Scan for the cell matching the given text and deliver its (X, Y) coordinate at center. 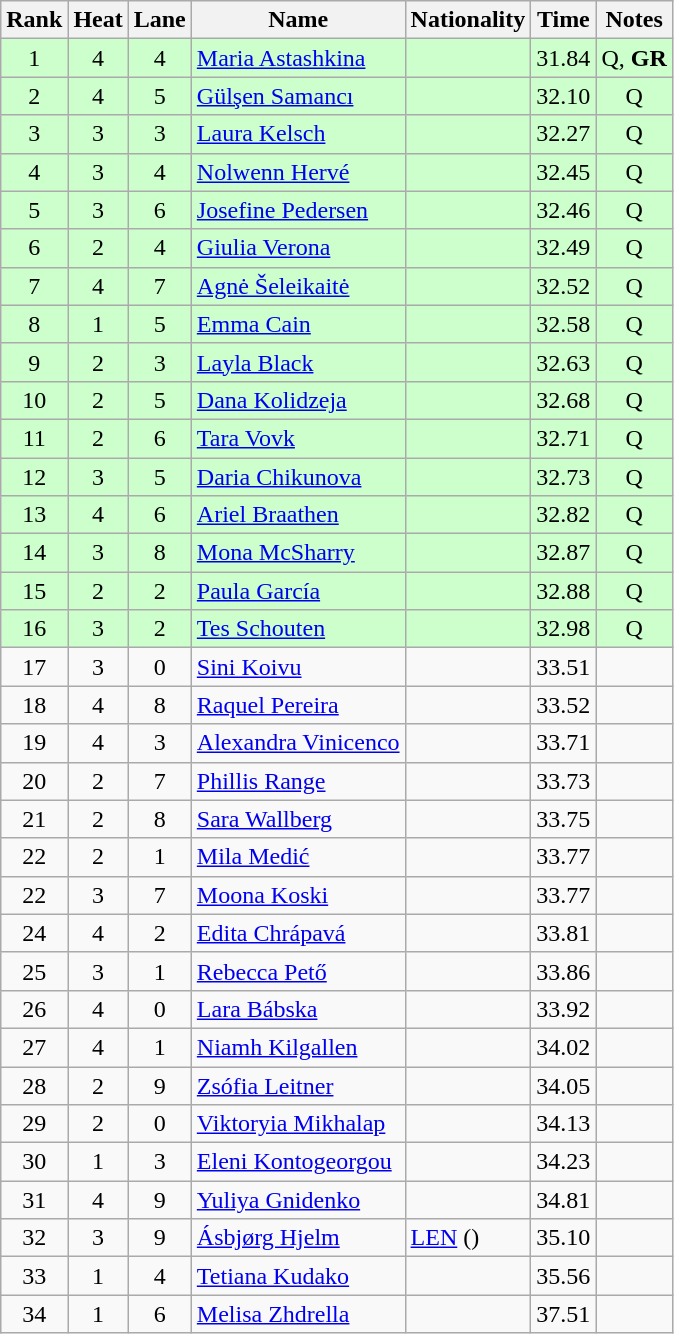
Rank (34, 20)
Name (298, 20)
32.58 (564, 324)
34.02 (564, 1047)
33 (34, 1276)
19 (34, 743)
Ariel Braathen (298, 515)
35.56 (564, 1276)
32.46 (564, 210)
24 (34, 933)
Giulia Verona (298, 248)
Raquel Pereira (298, 705)
32.98 (564, 629)
Paula García (298, 591)
27 (34, 1047)
20 (34, 781)
32.45 (564, 172)
34.13 (564, 1124)
Dana Kolidzeja (298, 400)
32.68 (564, 400)
Moona Koski (298, 895)
12 (34, 477)
29 (34, 1124)
Lara Bábska (298, 1009)
Melisa Zhdrella (298, 1314)
18 (34, 705)
16 (34, 629)
32.10 (564, 96)
LEN () (468, 1238)
Rebecca Pető (298, 971)
Mila Medić (298, 857)
32.82 (564, 515)
Alexandra Vinicenco (298, 743)
Maria Astashkina (298, 58)
Q, GR (634, 58)
30 (34, 1162)
32.71 (564, 438)
Edita Chrápavá (298, 933)
Phillis Range (298, 781)
32.52 (564, 286)
Notes (634, 20)
28 (34, 1085)
26 (34, 1009)
Yuliya Gnidenko (298, 1200)
34.81 (564, 1200)
32.73 (564, 477)
Zsófia Leitner (298, 1085)
33.86 (564, 971)
32.27 (564, 134)
Agnė Šeleikaitė (298, 286)
31 (34, 1200)
17 (34, 667)
Layla Black (298, 362)
32 (34, 1238)
Laura Kelsch (298, 134)
Josefine Pedersen (298, 210)
32.87 (564, 553)
10 (34, 400)
Eleni Kontogeorgou (298, 1162)
Tara Vovk (298, 438)
34.05 (564, 1085)
15 (34, 591)
32.63 (564, 362)
Tetiana Kudako (298, 1276)
Niamh Kilgallen (298, 1047)
13 (34, 515)
Mona McSharry (298, 553)
Emma Cain (298, 324)
34.23 (564, 1162)
25 (34, 971)
33.92 (564, 1009)
34 (34, 1314)
Tes Schouten (298, 629)
33.52 (564, 705)
Daria Chikunova (298, 477)
37.51 (564, 1314)
21 (34, 819)
Time (564, 20)
Lane (160, 20)
Nationality (468, 20)
33.75 (564, 819)
33.73 (564, 781)
33.81 (564, 933)
31.84 (564, 58)
Sini Koivu (298, 667)
11 (34, 438)
Sara Wallberg (298, 819)
32.88 (564, 591)
Nolwenn Hervé (298, 172)
14 (34, 553)
35.10 (564, 1238)
32.49 (564, 248)
Heat (98, 20)
Gülşen Samancı (298, 96)
Ásbjørg Hjelm (298, 1238)
Viktoryia Mikhalap (298, 1124)
33.51 (564, 667)
33.71 (564, 743)
